Scan for the cell matching the given text and deliver its (X, Y) coordinate at center. 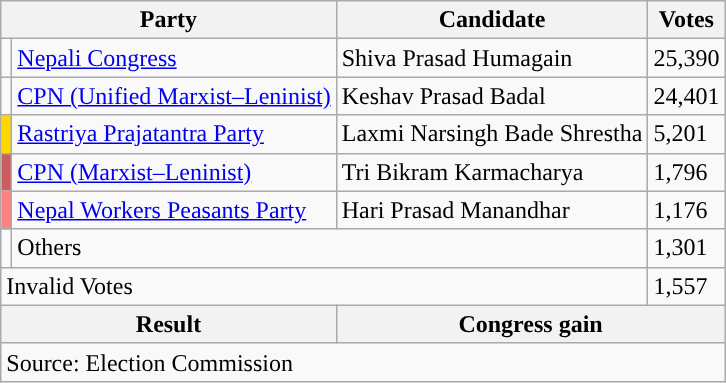
25,390 (686, 58)
Others (330, 248)
Shiva Prasad Humagain (492, 58)
Result (168, 324)
CPN (Marxist–Leninist) (174, 172)
Laxmi Narsingh Bade Shrestha (492, 134)
Tri Bikram Karmacharya (492, 172)
CPN (Unified Marxist–Leninist) (174, 96)
Nepal Workers Peasants Party (174, 210)
Votes (686, 20)
1,796 (686, 172)
24,401 (686, 96)
5,201 (686, 134)
1,176 (686, 210)
Source: Election Commission (363, 362)
1,557 (686, 286)
Party (168, 20)
Rastriya Prajatantra Party (174, 134)
Congress gain (530, 324)
Nepali Congress (174, 58)
Hari Prasad Manandhar (492, 210)
Candidate (492, 20)
Invalid Votes (324, 286)
1,301 (686, 248)
Keshav Prasad Badal (492, 96)
